Output the [X, Y] coordinate of the center of the cell containing the given text.  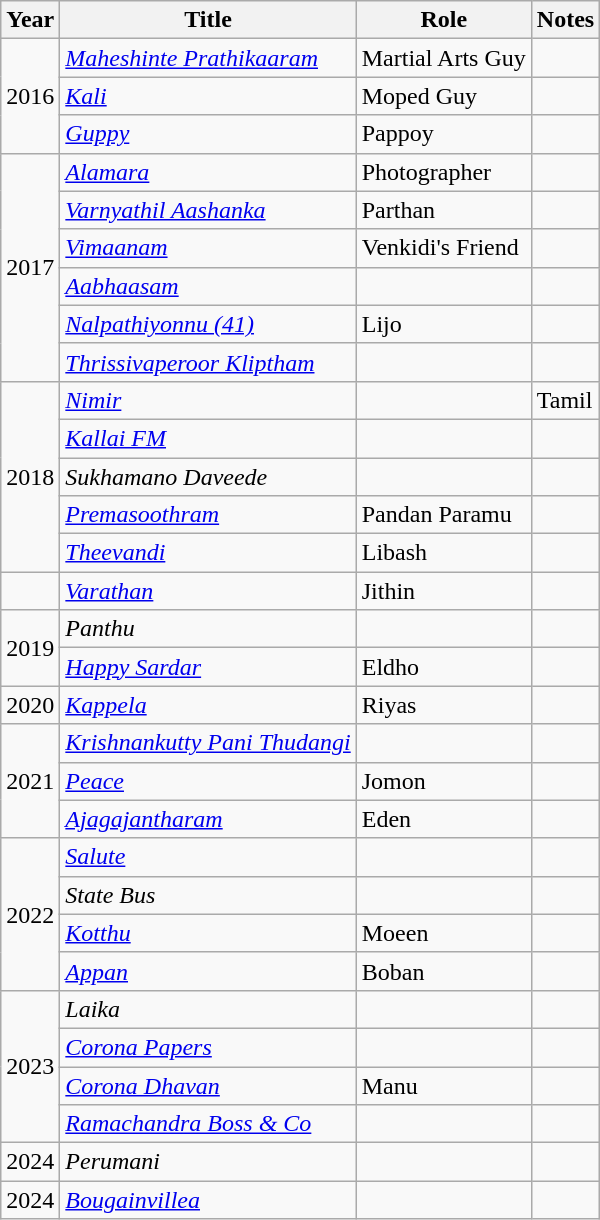
Aabhaasam [208, 286]
Happy Sardar [208, 667]
Ajagajantharam [208, 819]
Premasoothram [208, 515]
Alamara [208, 172]
Corona Dhavan [208, 1085]
Corona Papers [208, 1047]
Kotthu [208, 933]
Boban [444, 971]
Nimir [208, 400]
Notes [565, 20]
Pandan Paramu [444, 515]
Laika [208, 1009]
Jomon [444, 781]
Theevandi [208, 553]
Libash [444, 553]
Role [444, 20]
Moped Guy [444, 96]
Panthu [208, 629]
2016 [30, 96]
2020 [30, 705]
2023 [30, 1066]
2017 [30, 267]
Moeen [444, 933]
Jithin [444, 591]
2022 [30, 914]
Maheshinte Prathikaaram [208, 58]
Parthan [444, 210]
Perumani [208, 1162]
Appan [208, 971]
Nalpathiyonnu (41) [208, 324]
2021 [30, 781]
Sukhamano Daveede [208, 477]
Lijo [444, 324]
Kali [208, 96]
Varnyathil Aashanka [208, 210]
State Bus [208, 895]
Riyas [444, 705]
Year [30, 20]
Martial Arts Guy [444, 58]
Varathan [208, 591]
Eden [444, 819]
Peace [208, 781]
Thrissivaperoor Kliptham [208, 362]
Vimaanam [208, 248]
2018 [30, 476]
Eldho [444, 667]
Ramachandra Boss & Co [208, 1124]
Salute [208, 857]
Photographer [444, 172]
Kappela [208, 705]
Venkidi's Friend [444, 248]
Pappoy [444, 134]
Guppy [208, 134]
Tamil [565, 400]
Title [208, 20]
Bougainvillea [208, 1200]
2019 [30, 648]
Kallai FM [208, 438]
Krishnankutty Pani Thudangi [208, 743]
Manu [444, 1085]
